Provide the [X, Y] coordinate of the cell's center where the given text is located.  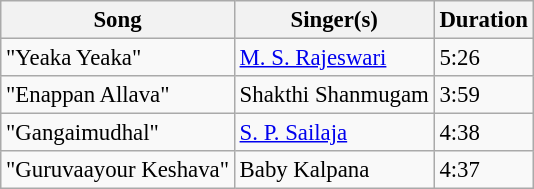
5:26 [484, 58]
4:38 [484, 133]
"Enappan Allava" [118, 95]
M. S. Rajeswari [334, 58]
"Guruvaayour Keshava" [118, 170]
"Yeaka Yeaka" [118, 58]
Baby Kalpana [334, 170]
Singer(s) [334, 20]
Song [118, 20]
3:59 [484, 95]
4:37 [484, 170]
Shakthi Shanmugam [334, 95]
"Gangaimudhal" [118, 133]
S. P. Sailaja [334, 133]
Duration [484, 20]
